Output the [X, Y] coordinate of the center of the cell containing the given text.  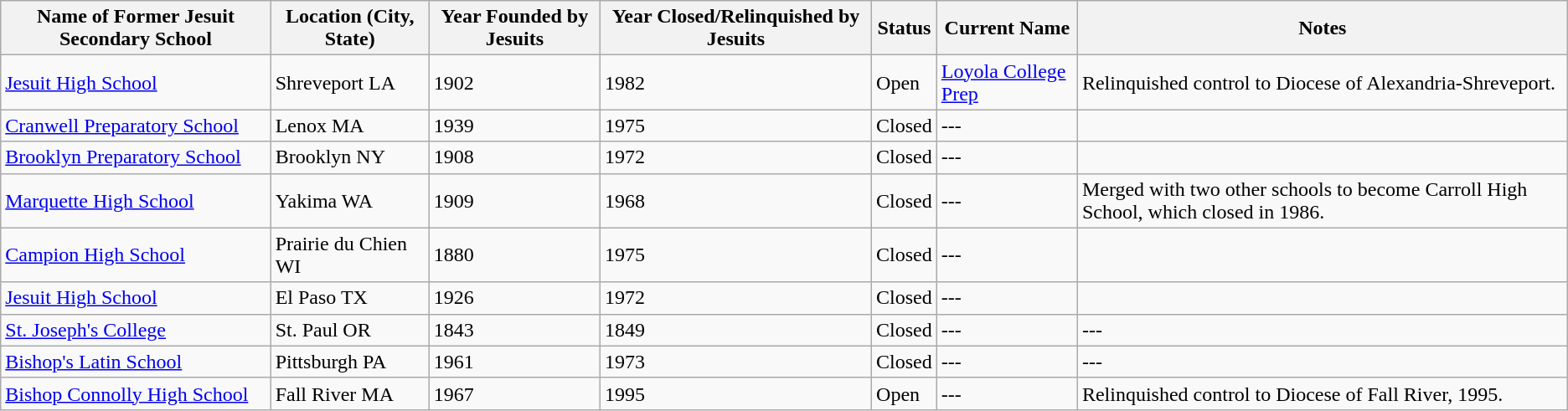
1880 [514, 254]
Shreveport LA [350, 82]
Relinquished control to Diocese of Fall River, 1995. [1322, 393]
Pittsburgh PA [350, 362]
Status [905, 28]
Yakima WA [350, 201]
1968 [735, 201]
Name of Former Jesuit Secondary School [136, 28]
Marquette High School [136, 201]
Lenox MA [350, 126]
El Paso TX [350, 298]
1982 [735, 82]
1926 [514, 298]
Notes [1322, 28]
Merged with two other schools to become Carroll High School, which closed in 1986. [1322, 201]
Loyola College Prep [1007, 82]
Current Name [1007, 28]
Bishop Connolly High School [136, 393]
1939 [514, 126]
Location (City, State) [350, 28]
St. Paul OR [350, 330]
Brooklyn NY [350, 157]
1995 [735, 393]
Relinquished control to Diocese of Alexandria-Shreveport. [1322, 82]
1909 [514, 201]
1908 [514, 157]
1967 [514, 393]
Fall River MA [350, 393]
1961 [514, 362]
1849 [735, 330]
Prairie du Chien WI [350, 254]
Year Closed/Relinquished by Jesuits [735, 28]
Year Founded by Jesuits [514, 28]
Bishop's Latin School [136, 362]
1902 [514, 82]
Brooklyn Preparatory School [136, 157]
1843 [514, 330]
St. Joseph's College [136, 330]
Cranwell Preparatory School [136, 126]
Campion High School [136, 254]
1973 [735, 362]
